Identify which cell holds the provided text, then report its [x, y] central coordinate. 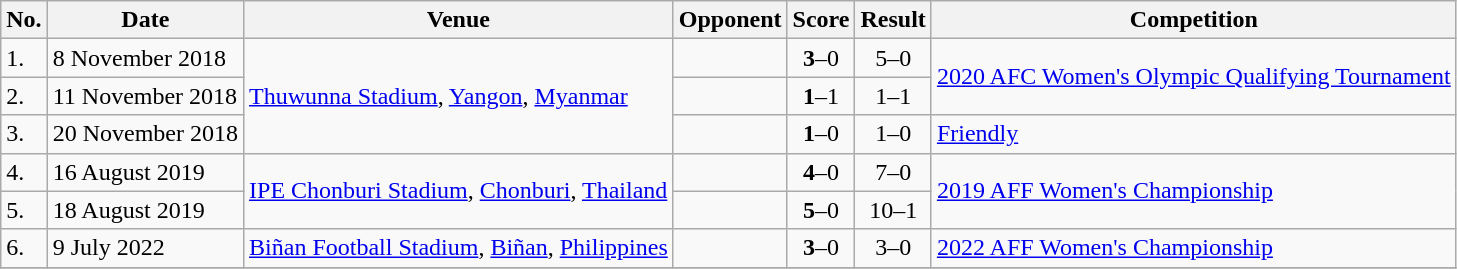
Biñan Football Stadium, Biñan, Philippines [459, 248]
Result [893, 20]
20 November 2018 [145, 134]
Score [821, 20]
2020 AFC Women's Olympic Qualifying Tournament [1194, 77]
Venue [459, 20]
Thuwunna Stadium, Yangon, Myanmar [459, 96]
Date [145, 20]
11 November 2018 [145, 96]
9 July 2022 [145, 248]
Competition [1194, 20]
No. [24, 20]
18 August 2019 [145, 210]
2022 AFF Women's Championship [1194, 248]
4–0 [821, 172]
8 November 2018 [145, 58]
4. [24, 172]
10–1 [893, 210]
1. [24, 58]
IPE Chonburi Stadium, Chonburi, Thailand [459, 191]
16 August 2019 [145, 172]
2019 AFF Women's Championship [1194, 191]
3. [24, 134]
5. [24, 210]
Opponent [730, 20]
6. [24, 248]
2. [24, 96]
7–0 [893, 172]
Friendly [1194, 134]
